Determine the [X, Y] coordinate at the center of the cell enclosing the given text.  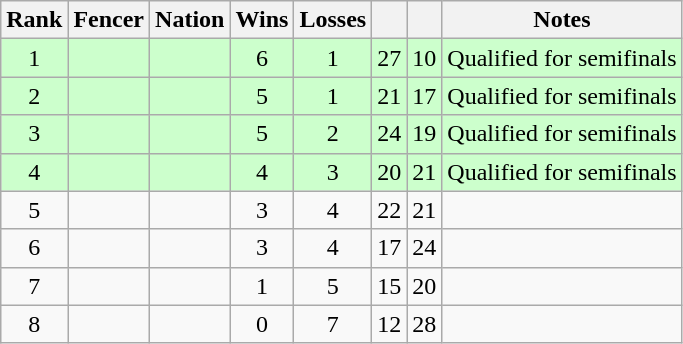
Wins [262, 20]
Fencer [109, 20]
Notes [562, 20]
Losses [333, 20]
15 [390, 286]
Rank [34, 20]
12 [390, 324]
Nation [190, 20]
0 [262, 324]
22 [390, 210]
10 [424, 58]
27 [390, 58]
19 [424, 134]
28 [424, 324]
8 [34, 324]
